From the cell containing the given text, extract its center point as (x, y) coordinate. 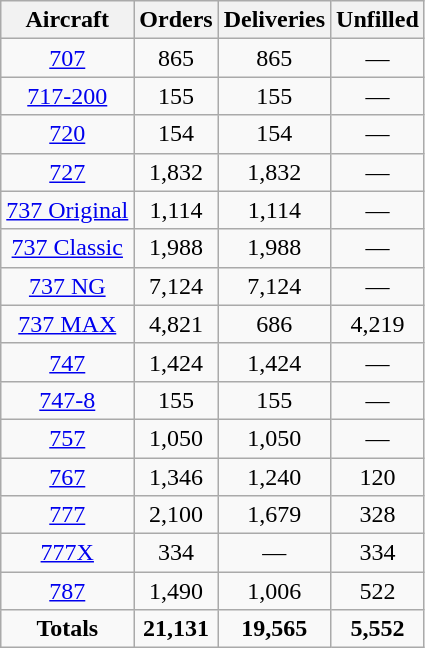
747-8 (68, 400)
Orders (176, 20)
787 (68, 591)
Totals (68, 629)
737 Original (68, 210)
757 (68, 438)
5,552 (378, 629)
686 (274, 324)
Deliveries (274, 20)
747 (68, 362)
Aircraft (68, 20)
21,131 (176, 629)
777 (68, 515)
737 MAX (68, 324)
737 Classic (68, 248)
328 (378, 515)
1,240 (274, 477)
737 NG (68, 286)
767 (68, 477)
Unfilled (378, 20)
777X (68, 553)
1,490 (176, 591)
727 (68, 172)
19,565 (274, 629)
120 (378, 477)
717-200 (68, 96)
720 (68, 134)
1,006 (274, 591)
4,821 (176, 324)
4,219 (378, 324)
707 (68, 58)
1,346 (176, 477)
522 (378, 591)
2,100 (176, 515)
1,679 (274, 515)
